Return the (x, y) coordinate for the center point of the cell that contains the specified text.  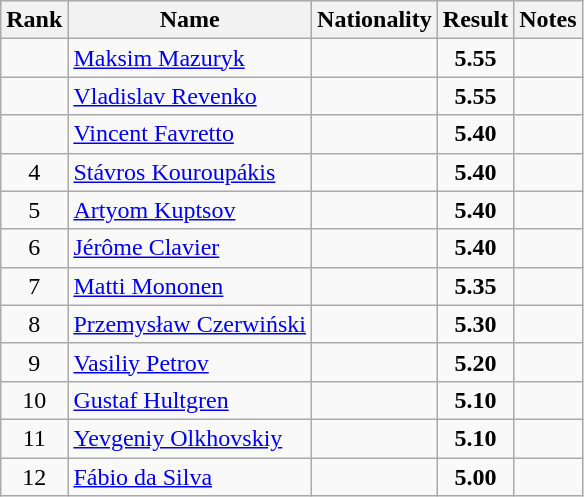
5.30 (475, 324)
Nationality (375, 20)
Yevgeniy Olkhovskiy (190, 438)
7 (34, 286)
Stávros Kouroupákis (190, 172)
Vincent Favretto (190, 134)
Rank (34, 20)
Matti Mononen (190, 286)
Notes (548, 20)
Vasiliy Petrov (190, 362)
5.00 (475, 477)
Artyom Kuptsov (190, 210)
Result (475, 20)
Fábio da Silva (190, 477)
9 (34, 362)
6 (34, 248)
Gustaf Hultgren (190, 400)
11 (34, 438)
8 (34, 324)
5 (34, 210)
10 (34, 400)
5.35 (475, 286)
Vladislav Revenko (190, 96)
4 (34, 172)
Jérôme Clavier (190, 248)
Name (190, 20)
12 (34, 477)
Maksim Mazuryk (190, 58)
5.20 (475, 362)
Przemysław Czerwiński (190, 324)
